Detect which cell encompasses the target text, then output its (x, y) center coordinate. 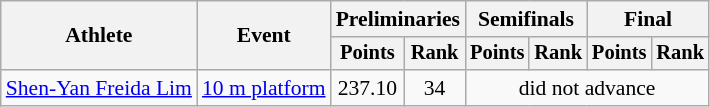
Shen-Yan Freida Lim (99, 88)
Athlete (99, 36)
did not advance (587, 88)
Final (648, 19)
Event (264, 36)
Semifinals (526, 19)
237.10 (368, 88)
10 m platform (264, 88)
Preliminaries (398, 19)
34 (434, 88)
